Identify which cell holds the provided text, then report its [X, Y] central coordinate. 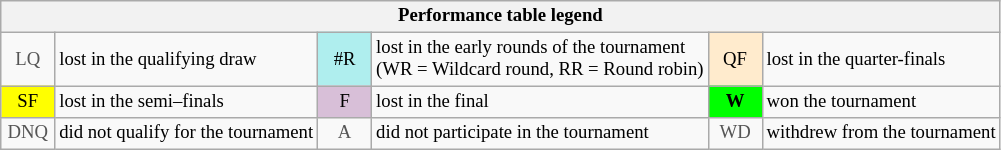
F [345, 102]
QF [735, 60]
lost in the qualifying draw [186, 60]
DNQ [28, 134]
did not qualify for the tournament [186, 134]
lost in the semi–finals [186, 102]
A [345, 134]
WD [735, 134]
lost in the early rounds of the tournament(WR = Wildcard round, RR = Round robin) [540, 60]
withdrew from the tournament [881, 134]
W [735, 102]
#R [345, 60]
LQ [28, 60]
SF [28, 102]
won the tournament [881, 102]
lost in the quarter-finals [881, 60]
did not participate in the tournament [540, 134]
lost in the final [540, 102]
Performance table legend [500, 16]
